Find where the given text appears and provide that cell's center as (X, Y) coordinate. 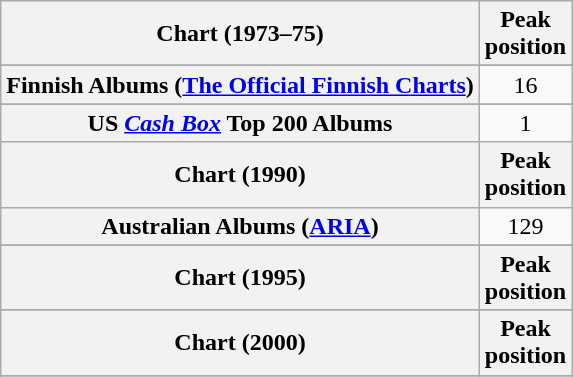
16 (525, 85)
Australian Albums (ARIA) (240, 226)
Finnish Albums (The Official Finnish Charts) (240, 85)
1 (525, 123)
Chart (1973–75) (240, 34)
Chart (1995) (240, 278)
US Cash Box Top 200 Albums (240, 123)
129 (525, 226)
Chart (1990) (240, 174)
Chart (2000) (240, 342)
